Detect which cell encompasses the target text, then output its (X, Y) center coordinate. 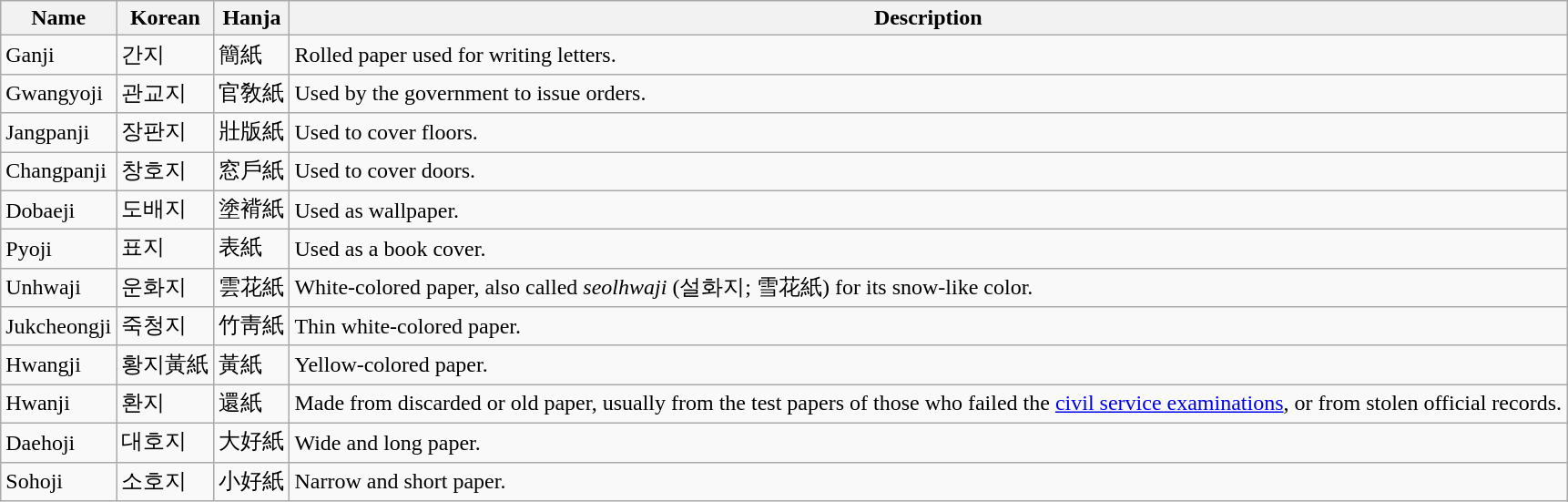
表紙 (251, 250)
Hanja (251, 18)
관교지 (166, 93)
Wide and long paper. (929, 443)
Thin white-colored paper. (929, 326)
Used to cover doors. (929, 171)
Used as a book cover. (929, 250)
Ganji (58, 55)
Gwangyoji (58, 93)
竹靑紙 (251, 326)
운화지 (166, 288)
雲花紙 (251, 288)
Name (58, 18)
Description (929, 18)
窓戶紙 (251, 171)
官敎紙 (251, 93)
Jukcheongji (58, 326)
환지 (166, 405)
Changpanji (58, 171)
黃紙 (251, 364)
표지 (166, 250)
대호지 (166, 443)
Hwanji (58, 405)
壯版紙 (251, 133)
Made from discarded or old paper, usually from the test papers of those who failed the civil service examinations, or from stolen official records. (929, 405)
小好紙 (251, 481)
Daehoji (58, 443)
Narrow and short paper. (929, 481)
Yellow-colored paper. (929, 364)
장판지 (166, 133)
簡紙 (251, 55)
죽청지 (166, 326)
大好紙 (251, 443)
Hwangji (58, 364)
Unhwaji (58, 288)
Used as wallpaper. (929, 210)
Pyoji (58, 250)
Used by the government to issue orders. (929, 93)
간지 (166, 55)
Jangpanji (58, 133)
황지黃紙 (166, 364)
Used to cover floors. (929, 133)
White-colored paper, also called seolhwaji (설화지; 雪花紙) for its snow-like color. (929, 288)
Sohoji (58, 481)
Dobaeji (58, 210)
塗褙紙 (251, 210)
Rolled paper used for writing letters. (929, 55)
도배지 (166, 210)
소호지 (166, 481)
還紙 (251, 405)
Korean (166, 18)
창호지 (166, 171)
